From the cell containing the given text, extract its center point as (x, y) coordinate. 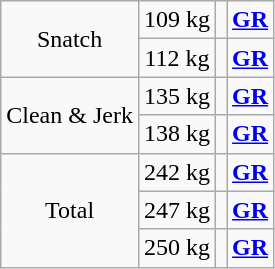
138 kg (176, 134)
Total (70, 210)
109 kg (176, 20)
Snatch (70, 39)
112 kg (176, 58)
247 kg (176, 210)
Clean & Jerk (70, 115)
250 kg (176, 248)
242 kg (176, 172)
135 kg (176, 96)
